Output the (X, Y) coordinate of the center of the cell containing the given text.  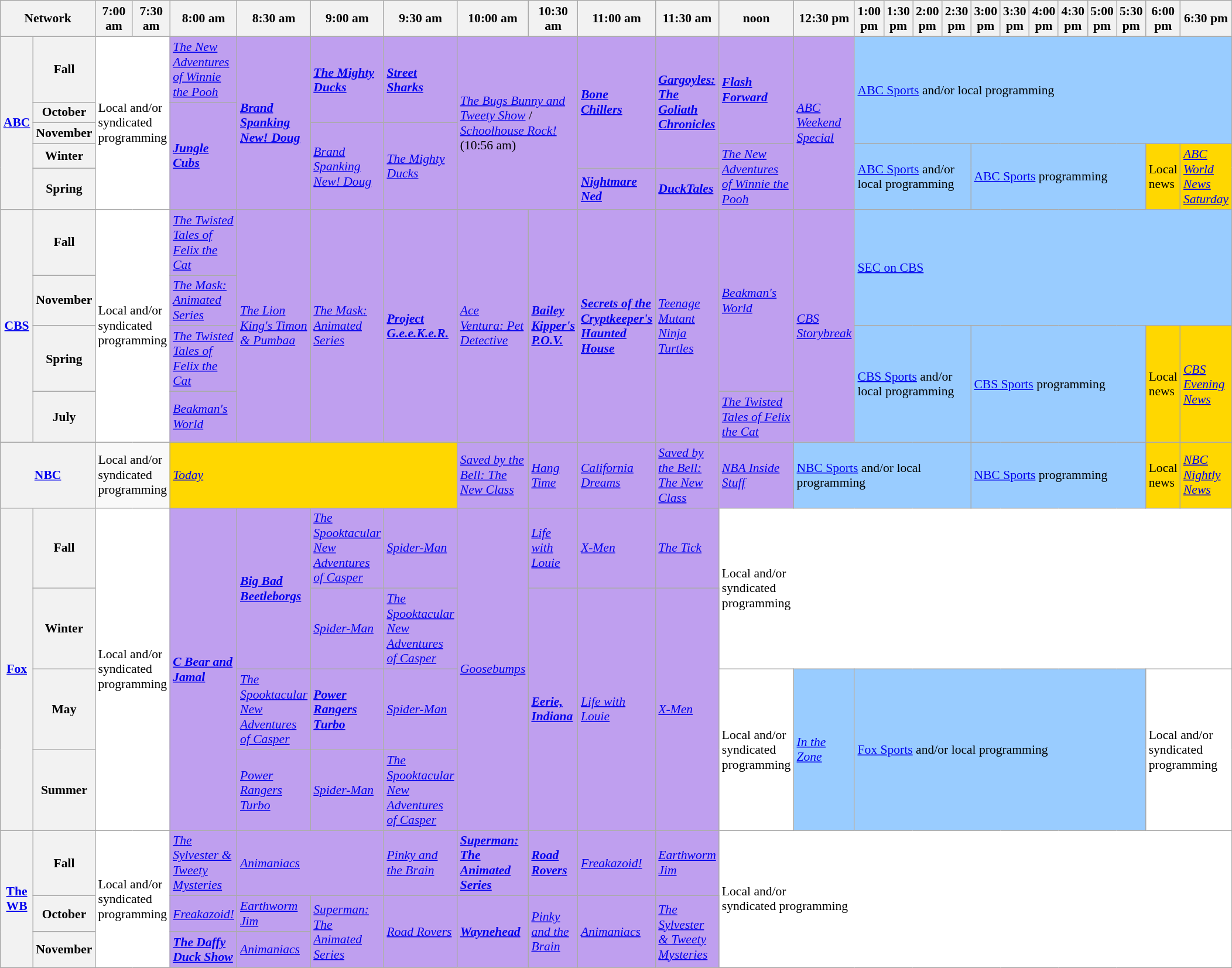
CBS Sports and/or local programming (912, 384)
9:30 am (420, 19)
NBC Nightly News (1206, 475)
Network (48, 19)
7:00 am (114, 19)
1:30 pm (898, 19)
ABC World News Saturday (1206, 177)
3:30 pm (1015, 19)
NBC Sports programming (1058, 475)
12:30 pm (824, 19)
2:30 pm (957, 19)
8:00 am (204, 19)
Flash Forward (757, 90)
Waynehead (493, 932)
DuckTales (687, 189)
Secrets of the Cryptkeeper's Haunted House (617, 326)
Street Sharks (420, 80)
Nightmare Ned (617, 189)
Fox (17, 669)
SEC on CBS (1043, 268)
Bone Chillers (617, 102)
8:30 am (274, 19)
CBS Storybreak (824, 326)
The WB (17, 899)
Fox Sports and/or local programming (1000, 750)
Bailey Kipper's P.O.V. (553, 326)
4:30 pm (1073, 19)
5:30 pm (1131, 19)
Big Bad Beetleborgs (274, 588)
Jungle Cubs (204, 156)
9:00 am (347, 19)
5:00 pm (1102, 19)
2:00 pm (928, 19)
7:30 am (151, 19)
6:00 pm (1163, 19)
The Daffy Duck Show (204, 950)
4:00 pm (1044, 19)
10:30 am (553, 19)
Summer (64, 790)
CBS (17, 326)
Eerie, Indiana (553, 710)
1:00 pm (869, 19)
3:00 pm (985, 19)
The Bugs Bunny and Tweety Show / Schoolhouse Rock! (10:56 am) (518, 123)
The Tick (687, 548)
California Dreams (617, 475)
10:00 am (493, 19)
July (64, 417)
Today (314, 475)
CBS Sports programming (1058, 384)
Teenage Mutant Ninja Turtles (687, 326)
Ace Ventura: Pet Detective (493, 326)
In the Zone (824, 750)
CBS Evening News (1206, 384)
NBC Sports and/or local programming (882, 475)
C Bear and Jamal (204, 669)
The Lion King's Timon & Pumbaa (274, 326)
NBC (48, 475)
Hang Time (553, 475)
ABC (17, 123)
11:30 am (687, 19)
noon (757, 19)
May (64, 710)
Gargoyles: The Goliath Chronicles (687, 102)
ABC Weekend Special (824, 123)
NBA Inside Stuff (757, 475)
Project G.e.e.K.e.R. (420, 326)
ABC Sports programming (1058, 177)
Goosebumps (493, 669)
11:00 am (617, 19)
6:30 pm (1206, 19)
